Identify which cell holds the provided text, then report its [x, y] central coordinate. 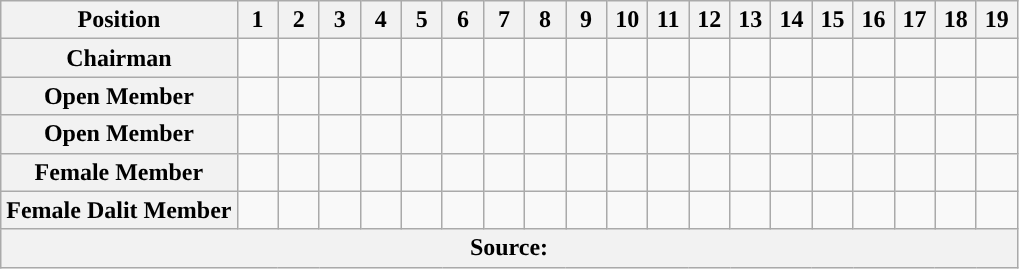
19 [996, 20]
Source: [509, 248]
Female Member [119, 172]
Chairman [119, 58]
Position [119, 20]
8 [544, 20]
11 [668, 20]
2 [298, 20]
13 [750, 20]
16 [874, 20]
7 [504, 20]
6 [462, 20]
4 [380, 20]
Female Dalit Member [119, 210]
17 [914, 20]
3 [340, 20]
15 [832, 20]
18 [956, 20]
9 [586, 20]
5 [422, 20]
1 [258, 20]
12 [710, 20]
14 [792, 20]
10 [628, 20]
